For the text-containing cell, return its midpoint in (X, Y) coordinate format. 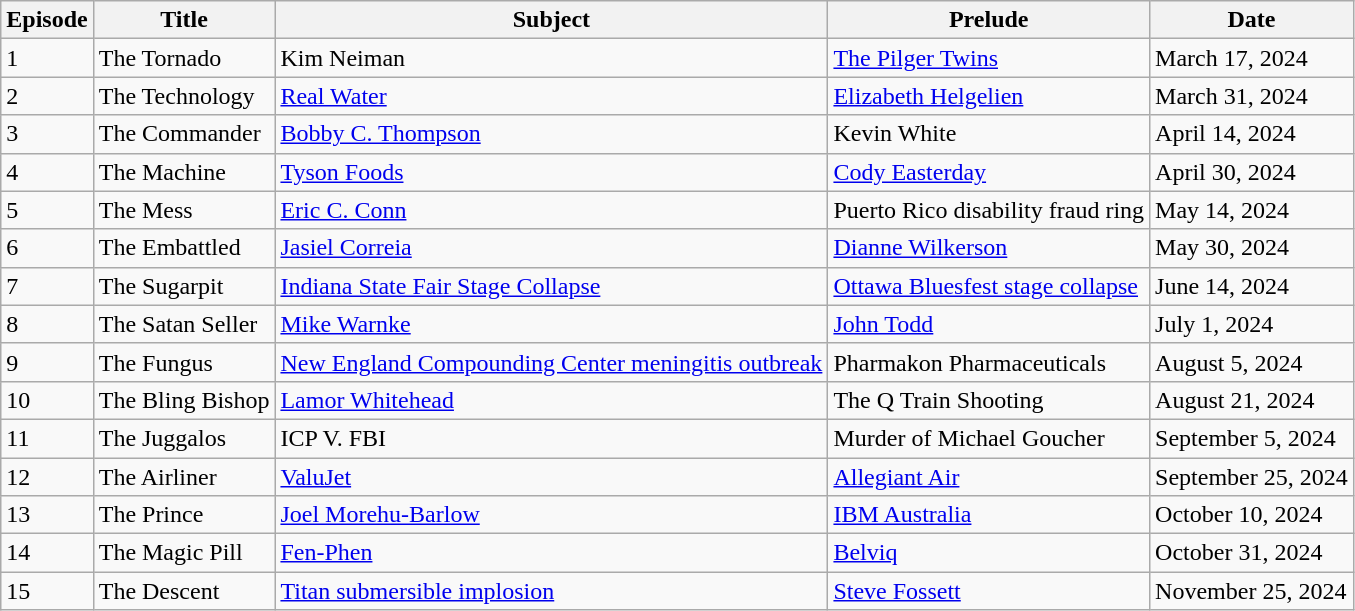
April 30, 2024 (1252, 172)
August 5, 2024 (1252, 362)
The Embattled (184, 248)
September 25, 2024 (1252, 477)
Lamor Whitehead (552, 400)
The Technology (184, 96)
12 (47, 477)
Mike Warnke (552, 324)
The Mess (184, 210)
5 (47, 210)
The Q Train Shooting (989, 400)
Dianne Wilkerson (989, 248)
1 (47, 58)
11 (47, 438)
Cody Easterday (989, 172)
November 25, 2024 (1252, 591)
ICP V. FBI (552, 438)
Eric C. Conn (552, 210)
Elizabeth Helgelien (989, 96)
March 31, 2024 (1252, 96)
Pharmakon Pharmaceuticals (989, 362)
Real Water (552, 96)
IBM Australia (989, 515)
The Bling Bishop (184, 400)
Steve Fossett (989, 591)
Bobby C. Thompson (552, 134)
The Magic Pill (184, 553)
August 21, 2024 (1252, 400)
7 (47, 286)
October 31, 2024 (1252, 553)
Titan submersible implosion (552, 591)
Kevin White (989, 134)
John Todd (989, 324)
September 5, 2024 (1252, 438)
14 (47, 553)
8 (47, 324)
Belviq (989, 553)
10 (47, 400)
3 (47, 134)
May 30, 2024 (1252, 248)
Kim Neiman (552, 58)
2 (47, 96)
Puerto Rico disability fraud ring (989, 210)
Jasiel Correia (552, 248)
9 (47, 362)
The Satan Seller (184, 324)
The Juggalos (184, 438)
Title (184, 20)
Allegiant Air (989, 477)
Subject (552, 20)
ValuJet (552, 477)
Tyson Foods (552, 172)
March 17, 2024 (1252, 58)
New England Compounding Center meningitis outbreak (552, 362)
The Commander (184, 134)
15 (47, 591)
Prelude (989, 20)
The Airliner (184, 477)
The Machine (184, 172)
Joel Morehu-Barlow (552, 515)
June 14, 2024 (1252, 286)
Date (1252, 20)
The Tornado (184, 58)
The Prince (184, 515)
Indiana State Fair Stage Collapse (552, 286)
April 14, 2024 (1252, 134)
Ottawa Bluesfest stage collapse (989, 286)
Murder of Michael Goucher (989, 438)
The Descent (184, 591)
Episode (47, 20)
The Fungus (184, 362)
6 (47, 248)
May 14, 2024 (1252, 210)
October 10, 2024 (1252, 515)
Fen-Phen (552, 553)
The Sugarpit (184, 286)
July 1, 2024 (1252, 324)
4 (47, 172)
The Pilger Twins (989, 58)
13 (47, 515)
